Find where the given text appears and provide that cell's center as (x, y) coordinate. 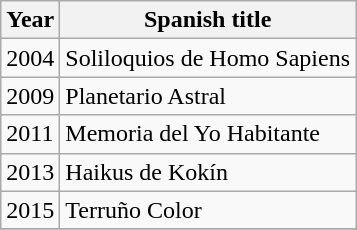
Planetario Astral (208, 96)
Haikus de Kokín (208, 172)
Soliloquios de Homo Sapiens (208, 58)
Spanish title (208, 20)
2004 (30, 58)
Terruño Color (208, 210)
2011 (30, 134)
2013 (30, 172)
2015 (30, 210)
2009 (30, 96)
Year (30, 20)
Memoria del Yo Habitante (208, 134)
